Pinpoint the cell where the given text exists, returning its (X, Y) midpoint coordinate. 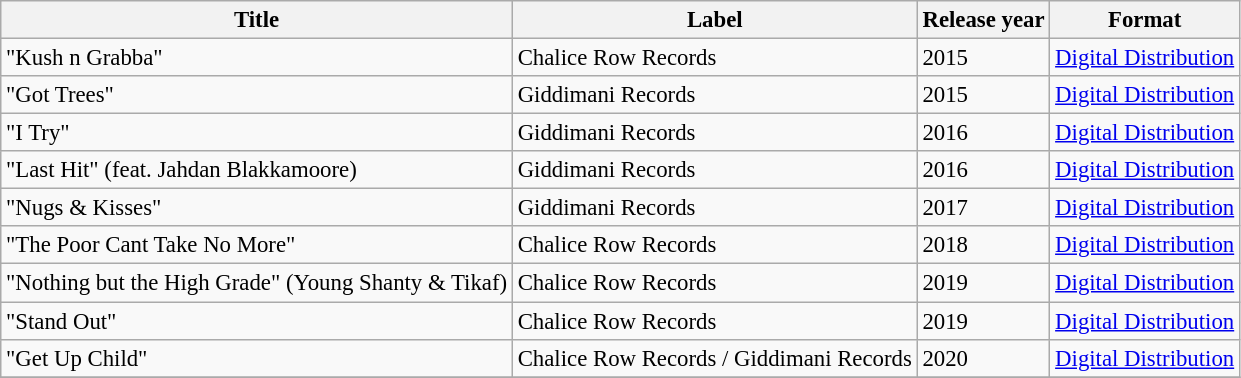
2018 (984, 245)
"I Try" (257, 133)
"Nothing but the High Grade" (Young Shanty & Tikaf) (257, 283)
"The Poor Cant Take No More" (257, 245)
Chalice Row Records / Giddimani Records (714, 358)
"Last Hit" (feat. Jahdan Blakkamoore) (257, 170)
2017 (984, 208)
2020 (984, 358)
Label (714, 20)
"Kush n Grabba" (257, 58)
"Got Trees" (257, 95)
"Stand Out" (257, 321)
Format (1145, 20)
"Get Up Child" (257, 358)
"Nugs & Kisses" (257, 208)
Title (257, 20)
Release year (984, 20)
